Search for the cell housing the specified text and yield its [X, Y] center coordinate. 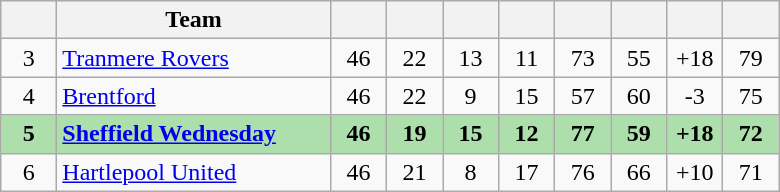
3 [29, 58]
-3 [695, 96]
17 [527, 172]
79 [751, 58]
75 [751, 96]
77 [583, 134]
57 [583, 96]
+10 [695, 172]
Hartlepool United [194, 172]
19 [414, 134]
59 [639, 134]
4 [29, 96]
Brentford [194, 96]
71 [751, 172]
Team [194, 20]
6 [29, 172]
11 [527, 58]
Tranmere Rovers [194, 58]
8 [470, 172]
12 [527, 134]
55 [639, 58]
66 [639, 172]
5 [29, 134]
73 [583, 58]
60 [639, 96]
21 [414, 172]
Sheffield Wednesday [194, 134]
13 [470, 58]
72 [751, 134]
76 [583, 172]
9 [470, 96]
